Output the [X, Y] coordinate of the center of the cell containing the given text.  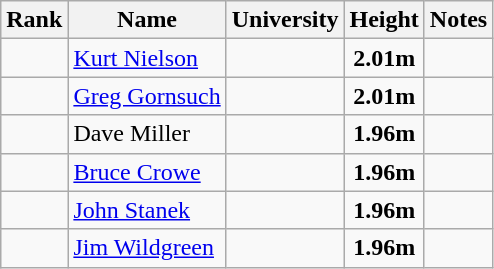
Height [384, 20]
Rank [34, 20]
University [285, 20]
Dave Miller [147, 134]
Notes [458, 20]
Name [147, 20]
Jim Wildgreen [147, 248]
John Stanek [147, 210]
Greg Gornsuch [147, 96]
Kurt Nielson [147, 58]
Bruce Crowe [147, 172]
